Scan for the cell matching the given text and deliver its (x, y) coordinate at center. 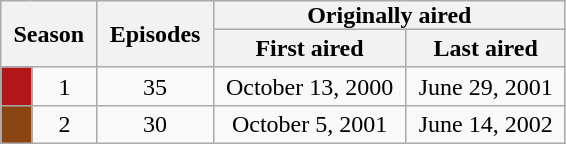
2 (64, 124)
1 (64, 86)
June 29, 2001 (486, 86)
Last aired (486, 48)
30 (155, 124)
June 14, 2002 (486, 124)
Season (49, 34)
October 13, 2000 (310, 86)
October 5, 2001 (310, 124)
Episodes (155, 34)
Originally aired (389, 15)
First aired (310, 48)
35 (155, 86)
